Return the [X, Y] coordinate for the center point of the cell that contains the specified text.  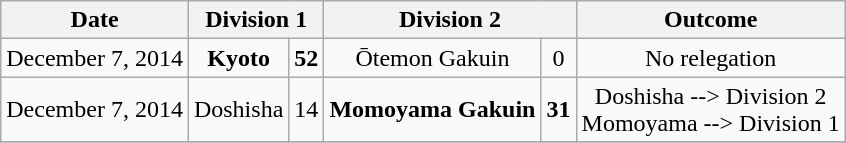
Kyoto [238, 58]
Momoyama Gakuin [432, 110]
Date [95, 20]
Ōtemon Gakuin [432, 58]
No relegation [710, 58]
Division 1 [256, 20]
52 [306, 58]
14 [306, 110]
Doshisha --> Division 2 Momoyama --> Division 1 [710, 110]
Doshisha [238, 110]
31 [558, 110]
0 [558, 58]
Outcome [710, 20]
Division 2 [450, 20]
